Extract the [x, y] coordinate from the center of the cell holding the provided text.  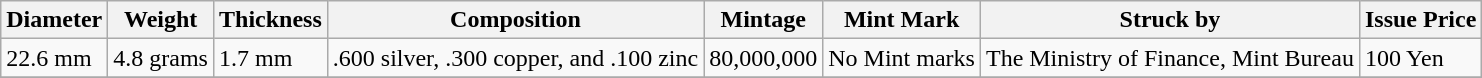
Diameter [54, 20]
Weight [161, 20]
Struck by [1170, 20]
The Ministry of Finance, Mint Bureau [1170, 58]
No Mint marks [902, 58]
4.8 grams [161, 58]
Thickness [270, 20]
1.7 mm [270, 58]
22.6 mm [54, 58]
Mint Mark [902, 20]
.600 silver, .300 copper, and .100 zinc [515, 58]
80,000,000 [764, 58]
Mintage [764, 20]
Issue Price [1420, 20]
100 Yen [1420, 58]
Composition [515, 20]
